Return the (X, Y) coordinate for the center point of the cell that contains the specified text.  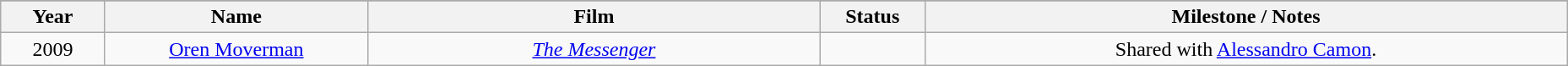
Shared with Alessandro Camon. (1246, 49)
Milestone / Notes (1246, 17)
Year (53, 17)
Name (236, 17)
The Messenger (594, 49)
Oren Moverman (236, 49)
2009 (53, 49)
Status (872, 17)
Film (594, 17)
